Return [x, y] of the center of cell containing provided text 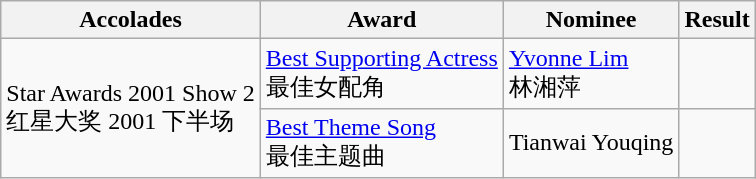
Award [382, 20]
Yvonne Lim 林湘萍 [591, 74]
Accolades [131, 20]
Star Awards 2001 Show 2 红星大奖 2001 下半场 [131, 108]
Best Supporting Actress 最佳女配角 [382, 74]
Best Theme Song 最佳主题曲 [382, 143]
Tianwai Youqing [591, 143]
Result [717, 20]
Nominee [591, 20]
